Return the [x, y] coordinate for the center point of the cell that contains the specified text.  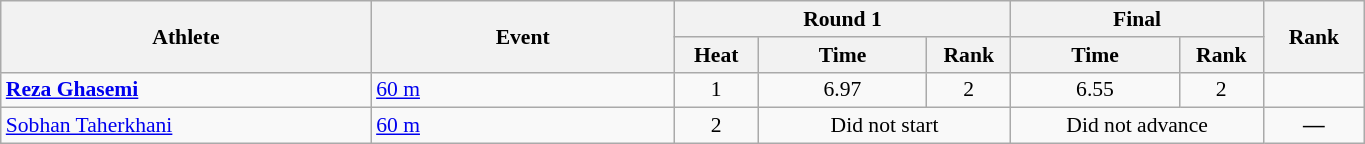
Event [522, 36]
Round 1 [842, 19]
Heat [716, 55]
Did not advance [1138, 126]
1 [716, 90]
Athlete [186, 36]
6.55 [1095, 90]
Did not start [884, 126]
— [1314, 126]
Reza Ghasemi [186, 90]
Final [1138, 19]
Sobhan Taherkhani [186, 126]
6.97 [842, 90]
